Provide the (X, Y) coordinate of the cell's center where the given text is located.  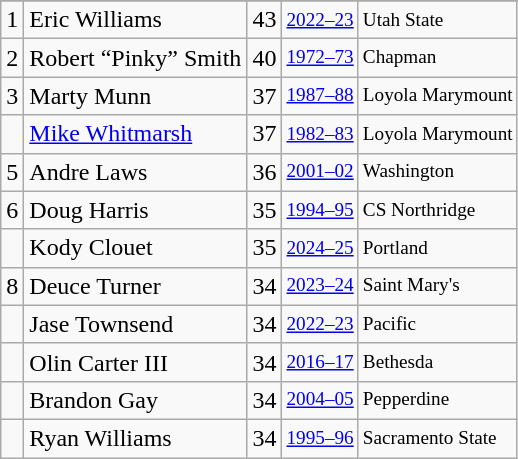
Deuce Turner (136, 286)
2 (12, 58)
2023–24 (320, 286)
Pepperdine (438, 400)
Doug Harris (136, 210)
Bethesda (438, 362)
2024–25 (320, 248)
Eric Williams (136, 20)
Saint Mary's (438, 286)
1982–83 (320, 134)
43 (264, 20)
Utah State (438, 20)
1987–88 (320, 96)
2016–17 (320, 362)
Pacific (438, 324)
2004–05 (320, 400)
Jase Townsend (136, 324)
3 (12, 96)
Chapman (438, 58)
1995–96 (320, 438)
Robert “Pinky” Smith (136, 58)
Andre Laws (136, 172)
Washington (438, 172)
8 (12, 286)
2001–02 (320, 172)
40 (264, 58)
Brandon Gay (136, 400)
Ryan Williams (136, 438)
5 (12, 172)
Olin Carter III (136, 362)
Mike Whitmarsh (136, 134)
Portland (438, 248)
1 (12, 20)
Kody Clouet (136, 248)
1972–73 (320, 58)
CS Northridge (438, 210)
6 (12, 210)
Sacramento State (438, 438)
36 (264, 172)
1994–95 (320, 210)
Marty Munn (136, 96)
